Search for the cell housing the specified text and yield its [X, Y] center coordinate. 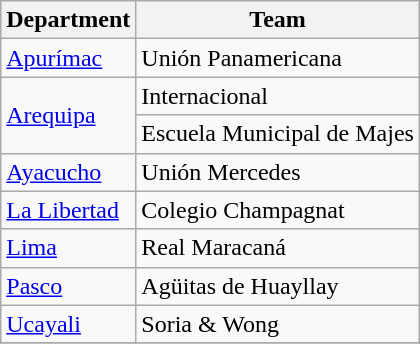
Soria & Wong [278, 324]
Arequipa [68, 115]
Team [278, 20]
Apurímac [68, 58]
Real Maracaná [278, 248]
Internacional [278, 96]
Escuela Municipal de Majes [278, 134]
Unión Mercedes [278, 172]
Unión Panamericana [278, 58]
La Libertad [68, 210]
Ayacucho [68, 172]
Pasco [68, 286]
Ucayali [68, 324]
Agüitas de Huayllay [278, 286]
Department [68, 20]
Lima [68, 248]
Colegio Champagnat [278, 210]
